Find where the given text appears and provide that cell's center as [x, y] coordinate. 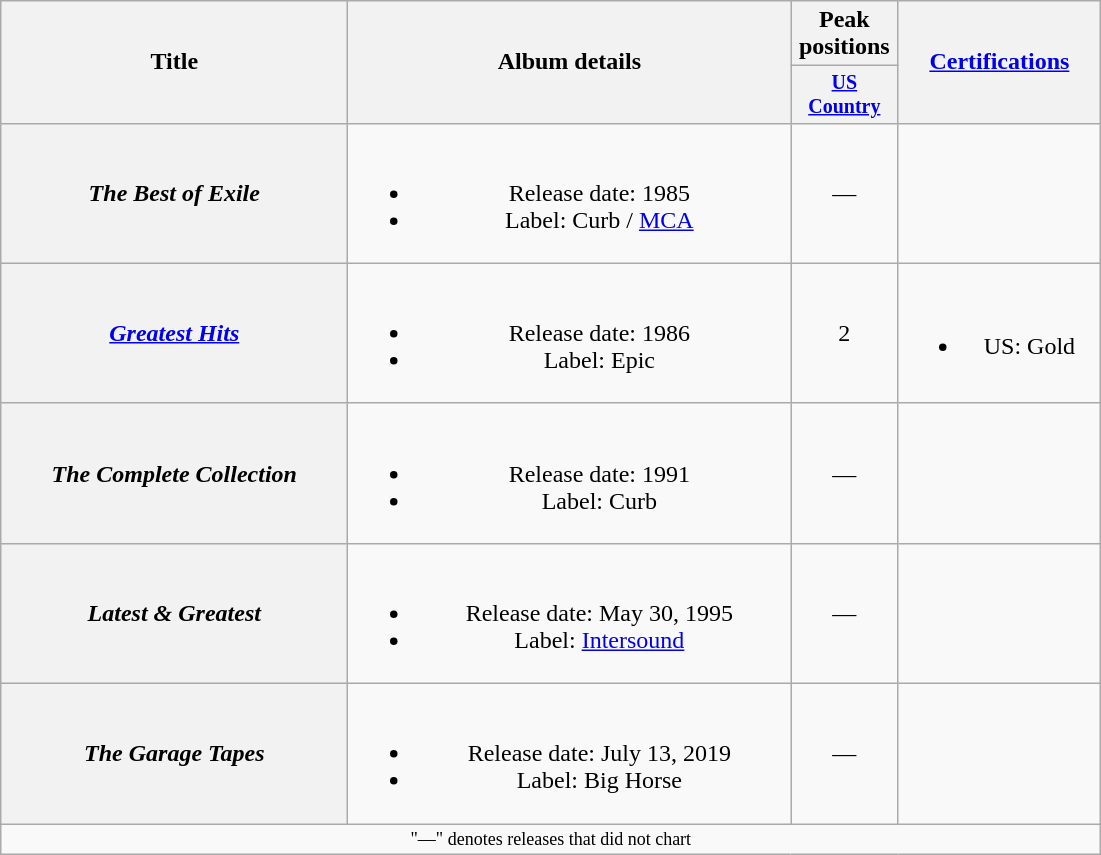
"—" denotes releases that did not chart [551, 840]
US Country [844, 94]
Album details [570, 62]
Release date: July 13, 2019Label: Big Horse [570, 754]
Certifications [1000, 62]
Release date: 1986Label: Epic [570, 333]
Title [174, 62]
Release date: May 30, 1995Label: Intersound [570, 613]
The Complete Collection [174, 473]
Greatest Hits [174, 333]
The Garage Tapes [174, 754]
Latest & Greatest [174, 613]
Peak positions [844, 34]
Release date: 1985Label: Curb / MCA [570, 193]
Release date: 1991Label: Curb [570, 473]
The Best of Exile [174, 193]
2 [844, 333]
US: Gold [1000, 333]
